Capture the cell that displays the provided text and extract its (X, Y) central coordinate. 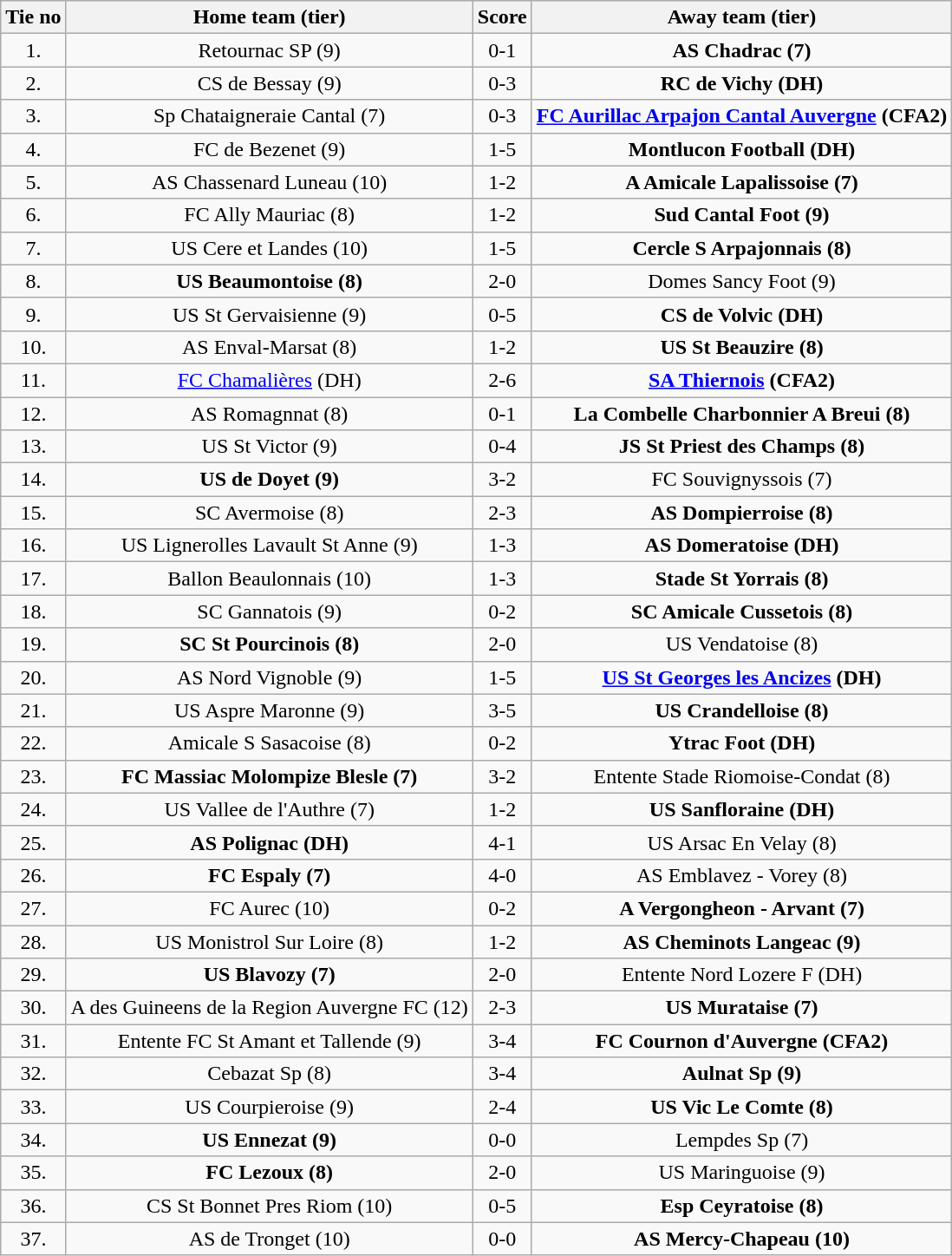
Stade St Yorrais (8) (742, 579)
4-0 (502, 875)
US Aspre Maronne (9) (269, 710)
US Sanfloraine (DH) (742, 809)
Amicale S Sasacoise (8) (269, 743)
12. (33, 414)
Entente FC St Amant et Tallende (9) (269, 1041)
US Ennezat (9) (269, 1140)
US Lignerolles Lavault St Anne (9) (269, 546)
28. (33, 941)
Ballon Beaulonnais (10) (269, 579)
6. (33, 215)
34. (33, 1140)
9. (33, 314)
Entente Stade Riomoise-Condat (8) (742, 776)
AS de Tronget (10) (269, 1239)
Esp Ceyratoise (8) (742, 1206)
CS de Bessay (9) (269, 83)
22. (33, 743)
31. (33, 1041)
CS St Bonnet Pres Riom (10) (269, 1206)
Ytrac Foot (DH) (742, 743)
FC Chamalières (DH) (269, 380)
24. (33, 809)
17. (33, 579)
AS Dompierroise (8) (742, 513)
3. (33, 116)
7. (33, 248)
2. (33, 83)
Cercle S Arpajonnais (8) (742, 248)
25. (33, 842)
11. (33, 380)
US Beaumontoise (8) (269, 281)
15. (33, 513)
23. (33, 776)
Montlucon Football (DH) (742, 149)
US Arsac En Velay (8) (742, 842)
1. (33, 50)
20. (33, 677)
Sp Chataigneraie Cantal (7) (269, 116)
30. (33, 1008)
SA Thiernois (CFA2) (742, 380)
US Crandelloise (8) (742, 710)
AS Mercy-Chapeau (10) (742, 1239)
US Murataise (7) (742, 1008)
La Combelle Charbonnier A Breui (8) (742, 414)
Retournac SP (9) (269, 50)
US St Gervaisienne (9) (269, 314)
Tie no (33, 17)
Entente Nord Lozere F (DH) (742, 975)
26. (33, 875)
US Vendatoise (8) (742, 644)
29. (33, 975)
0-4 (502, 447)
37. (33, 1239)
US Blavozy (7) (269, 975)
FC de Bezenet (9) (269, 149)
21. (33, 710)
27. (33, 908)
FC Aurillac Arpajon Cantal Auvergne (CFA2) (742, 116)
CS de Volvic (DH) (742, 314)
2-6 (502, 380)
JS St Priest des Champs (8) (742, 447)
SC Gannatois (9) (269, 612)
AS Chadrac (7) (742, 50)
AS Emblavez - Vorey (8) (742, 875)
SC St Pourcinois (8) (269, 644)
US Monistrol Sur Loire (8) (269, 941)
36. (33, 1206)
AS Domeratoise (DH) (742, 546)
Lempdes Sp (7) (742, 1140)
US St Victor (9) (269, 447)
US Cere et Landes (10) (269, 248)
SC Amicale Cussetois (8) (742, 612)
Cebazat Sp (8) (269, 1074)
FC Aurec (10) (269, 908)
AS Romagnnat (8) (269, 414)
AS Nord Vignoble (9) (269, 677)
19. (33, 644)
AS Cheminots Langeac (9) (742, 941)
FC Souvignyssois (7) (742, 480)
35. (33, 1173)
Home team (tier) (269, 17)
33. (33, 1107)
4. (33, 149)
A des Guineens de la Region Auvergne FC (12) (269, 1008)
US Vic Le Comte (8) (742, 1107)
Sud Cantal Foot (9) (742, 215)
13. (33, 447)
AS Chassenard Luneau (10) (269, 182)
8. (33, 281)
Away team (tier) (742, 17)
AS Enval-Marsat (8) (269, 347)
10. (33, 347)
5. (33, 182)
US de Doyet (9) (269, 480)
A Vergongheon - Arvant (7) (742, 908)
2-4 (502, 1107)
FC Cournon d'Auvergne (CFA2) (742, 1041)
FC Ally Mauriac (8) (269, 215)
US St Beauzire (8) (742, 347)
AS Polignac (DH) (269, 842)
Score (502, 17)
FC Massiac Molompize Blesle (7) (269, 776)
US St Georges les Ancizes (DH) (742, 677)
32. (33, 1074)
RC de Vichy (DH) (742, 83)
A Amicale Lapalissoise (7) (742, 182)
US Courpieroise (9) (269, 1107)
FC Lezoux (8) (269, 1173)
18. (33, 612)
FC Espaly (7) (269, 875)
16. (33, 546)
3-5 (502, 710)
Domes Sancy Foot (9) (742, 281)
Aulnat Sp (9) (742, 1074)
4-1 (502, 842)
14. (33, 480)
US Vallee de l'Authre (7) (269, 809)
SC Avermoise (8) (269, 513)
US Maringuoise (9) (742, 1173)
